Return the (X, Y) coordinate for the center point of the cell that contains the specified text.  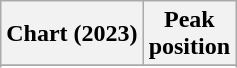
Peakposition (189, 34)
Chart (2023) (72, 34)
